For the text-containing cell, return its midpoint in (x, y) coordinate format. 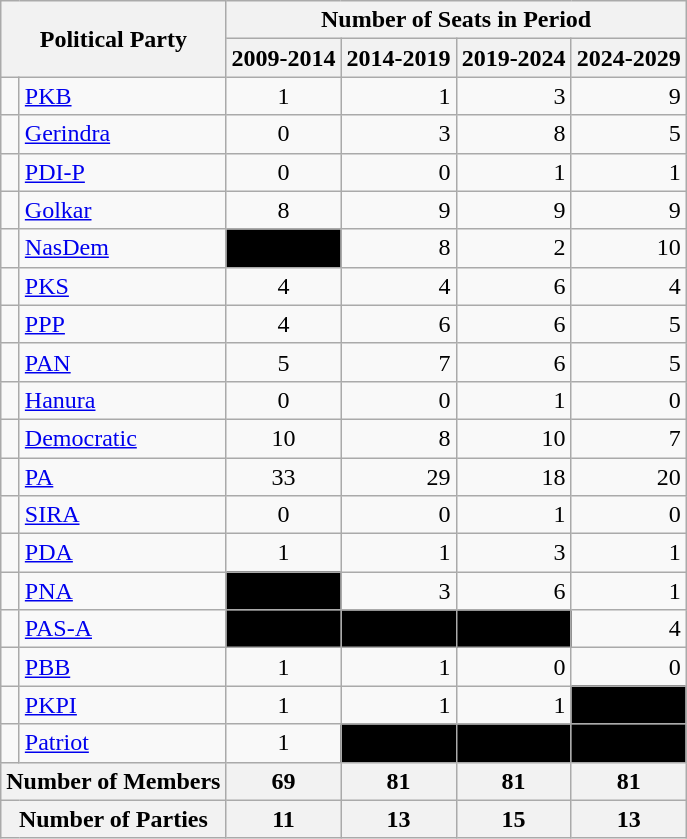
PNA (122, 591)
PPP (122, 324)
18 (514, 477)
Golkar (122, 210)
Number of Members (114, 781)
PAS-A (122, 629)
PBB (122, 667)
2014-2019 (398, 58)
NasDem (122, 248)
33 (284, 477)
PKB (122, 96)
Number of Parties (114, 819)
15 (514, 819)
2019-2024 (514, 58)
PKPI (122, 705)
PDA (122, 553)
69 (284, 781)
Gerindra (122, 134)
2024-2029 (628, 58)
PKS (122, 286)
Hanura (122, 400)
Political Party (114, 39)
Democratic (122, 438)
SIRA (122, 515)
20 (628, 477)
29 (398, 477)
PAN (122, 362)
PA (122, 477)
2 (514, 248)
11 (284, 819)
2009-2014 (284, 58)
Patriot (122, 743)
Number of Seats in Period (456, 20)
PDI-P (122, 172)
